Determine the [X, Y] coordinate at the center of the cell enclosing the given text.  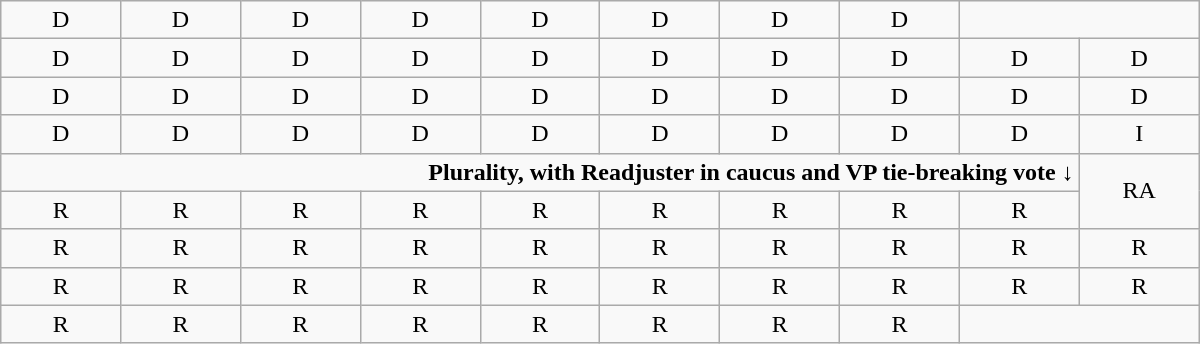
RA [1139, 191]
I [1139, 134]
Plurality, with Readjuster in caucus and VP tie-breaking vote ↓ [540, 172]
